Scan for the cell matching the given text and deliver its (x, y) coordinate at center. 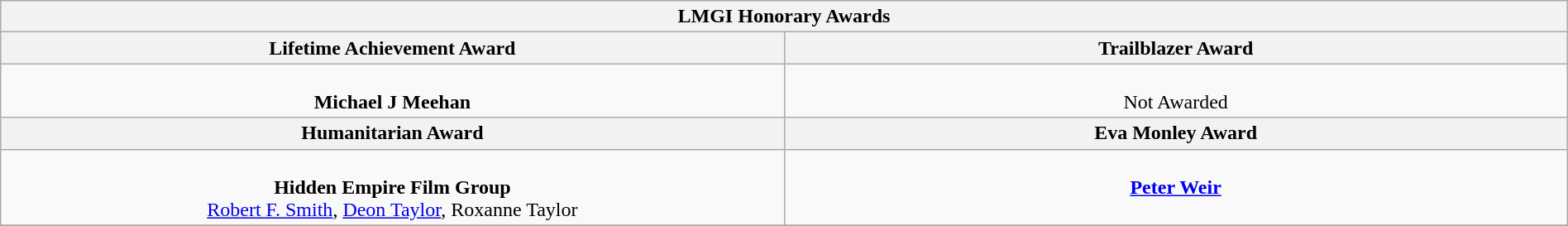
Eva Monley Award (1176, 133)
Humanitarian Award (392, 133)
Trailblazer Award (1176, 48)
Hidden Empire Film GroupRobert F. Smith, Deon Taylor, Roxanne Taylor (392, 187)
Peter Weir (1176, 187)
Not Awarded (1176, 91)
Michael J Meehan (392, 91)
LMGI Honorary Awards (784, 17)
Lifetime Achievement Award (392, 48)
